Identify which cell holds the provided text, then report its (x, y) central coordinate. 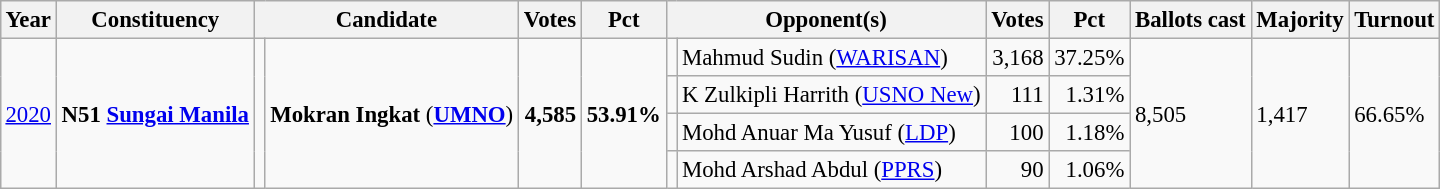
4,585 (550, 113)
Ballots cast (1190, 20)
K Zulkipli Harrith (USNO New) (832, 95)
Turnout (1394, 20)
100 (1018, 133)
Opponent(s) (826, 20)
Year (28, 20)
1,417 (1300, 113)
Mokran Ingkat (UMNO) (392, 113)
1.06% (1090, 170)
Candidate (386, 20)
1.18% (1090, 133)
37.25% (1090, 57)
Constituency (155, 20)
8,505 (1190, 113)
3,168 (1018, 57)
111 (1018, 95)
90 (1018, 170)
Mohd Arshad Abdul (PPRS) (832, 170)
66.65% (1394, 113)
Mohd Anuar Ma Yusuf (LDP) (832, 133)
Majority (1300, 20)
53.91% (624, 113)
N51 Sungai Manila (155, 113)
Mahmud Sudin (WARISAN) (832, 57)
2020 (28, 113)
1.31% (1090, 95)
